Determine the (X, Y) coordinate at the center of the cell enclosing the given text.  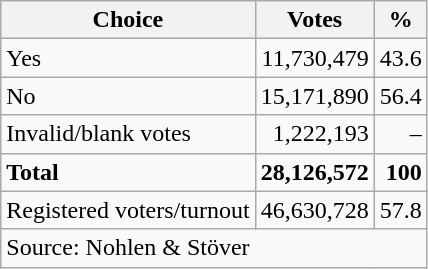
15,171,890 (314, 96)
11,730,479 (314, 58)
Source: Nohlen & Stöver (214, 248)
46,630,728 (314, 210)
100 (400, 172)
– (400, 134)
Registered voters/turnout (128, 210)
% (400, 20)
Choice (128, 20)
Votes (314, 20)
1,222,193 (314, 134)
57.8 (400, 210)
28,126,572 (314, 172)
56.4 (400, 96)
Invalid/blank votes (128, 134)
Total (128, 172)
Yes (128, 58)
43.6 (400, 58)
No (128, 96)
